Find where the given text appears and provide that cell's center as [x, y] coordinate. 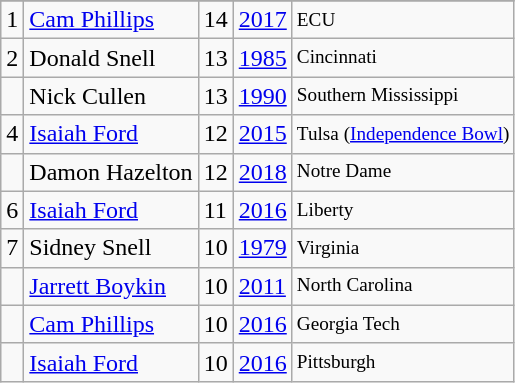
Pittsburgh [403, 362]
1 [12, 20]
Notre Dame [403, 172]
14 [216, 20]
Jarrett Boykin [111, 286]
2011 [262, 286]
Georgia Tech [403, 324]
Cincinnati [403, 58]
2 [12, 58]
7 [12, 248]
Tulsa (Independence Bowl) [403, 134]
1985 [262, 58]
Sidney Snell [111, 248]
Donald Snell [111, 58]
4 [12, 134]
1990 [262, 96]
1979 [262, 248]
ECU [403, 20]
6 [12, 210]
Nick Cullen [111, 96]
North Carolina [403, 286]
2017 [262, 20]
2015 [262, 134]
11 [216, 210]
Virginia [403, 248]
Southern Mississippi [403, 96]
Liberty [403, 210]
2018 [262, 172]
Damon Hazelton [111, 172]
